Scan for the cell matching the given text and deliver its (X, Y) coordinate at center. 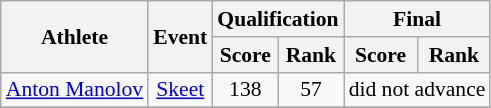
138 (245, 90)
Final (418, 19)
Event (180, 36)
57 (310, 90)
Qualification (278, 19)
Skeet (180, 90)
Athlete (74, 36)
Anton Manolov (74, 90)
did not advance (418, 90)
